Output the (x, y) coordinate of the center of the cell containing the given text.  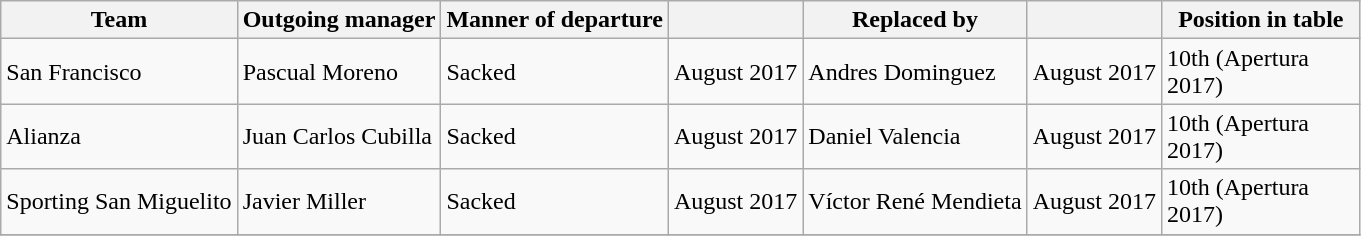
Víctor René Mendieta (915, 202)
San Francisco (119, 72)
Position in table (1262, 20)
Daniel Valencia (915, 136)
Juan Carlos Cubilla (339, 136)
Team (119, 20)
Sporting San Miguelito (119, 202)
Javier Miller (339, 202)
Pascual Moreno (339, 72)
Manner of departure (554, 20)
Outgoing manager (339, 20)
Alianza (119, 136)
Replaced by (915, 20)
Andres Dominguez (915, 72)
